Provide the [x, y] coordinate of the cell's center where the given text is located.  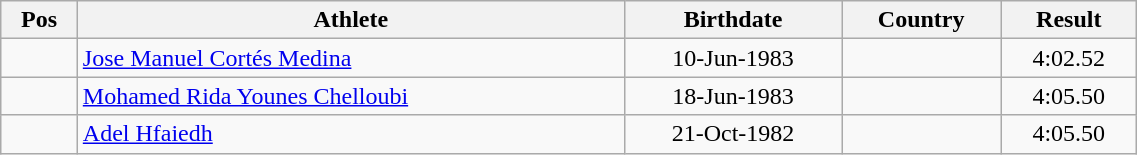
21-Oct-1982 [732, 134]
Jose Manuel Cortés Medina [350, 58]
Result [1069, 20]
4:02.52 [1069, 58]
Pos [40, 20]
Athlete [350, 20]
Adel Hfaiedh [350, 134]
Birthdate [732, 20]
Country [922, 20]
Mohamed Rida Younes Chelloubi [350, 96]
10-Jun-1983 [732, 58]
18-Jun-1983 [732, 96]
